Output the [X, Y] coordinate of the center of the cell containing the given text.  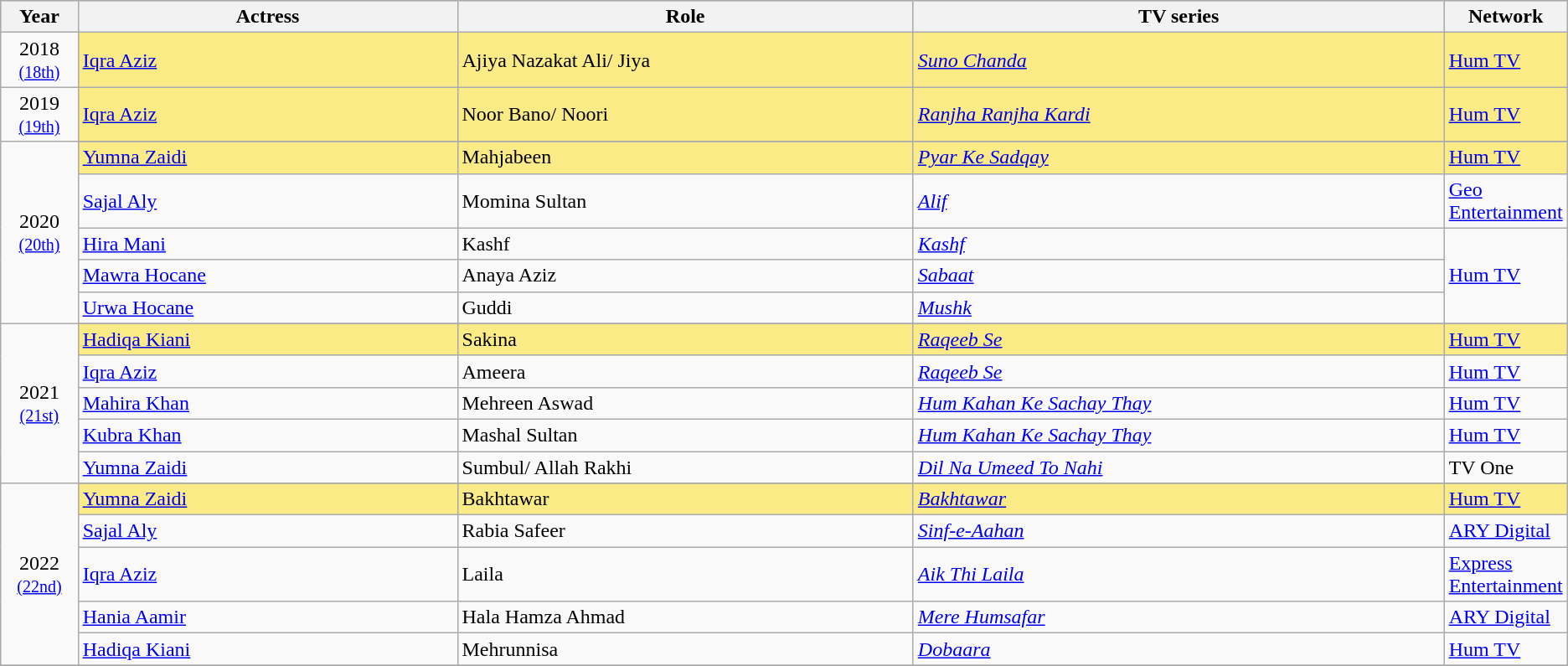
2022(22nd) [39, 575]
2021(21st) [39, 403]
Network [1506, 17]
Noor Bano/ Noori [685, 114]
Express Entertainment [1506, 575]
Year [39, 17]
Role [685, 17]
TV One [1506, 467]
Mawra Hocane [268, 276]
Dil Na Umeed To Nahi [1179, 467]
Rabia Safeer [685, 531]
Alif [1179, 201]
Hira Mani [268, 244]
Mahira Khan [268, 403]
Dobaara [1179, 649]
Actress [268, 17]
Mahjabeen [685, 157]
Ameera [685, 371]
Anaya Aziz [685, 276]
Mere Humsafar [1179, 617]
2020(20th) [39, 233]
Aik Thi Laila [1179, 575]
2019(19th) [39, 114]
Mehreen Aswad [685, 403]
Mehrunnisa [685, 649]
Kubra Khan [268, 435]
Momina Sultan [685, 201]
Hala Hamza Ahmad [685, 617]
Sinf-e-Aahan [1179, 531]
2018(18th) [39, 60]
Guddi [685, 307]
Urwa Hocane [268, 307]
Mashal Sultan [685, 435]
Hania Aamir [268, 617]
Mushk [1179, 307]
Suno Chanda [1179, 60]
Sabaat [1179, 276]
TV series [1179, 17]
Sumbul/ Allah Rakhi [685, 467]
Geo Entertainment [1506, 201]
Pyar Ke Sadqay [1179, 157]
Ranjha Ranjha Kardi [1179, 114]
Ajiya Nazakat Ali/ Jiya [685, 60]
Sakina [685, 339]
Laila [685, 575]
